Detect which cell encompasses the target text, then output its (x, y) center coordinate. 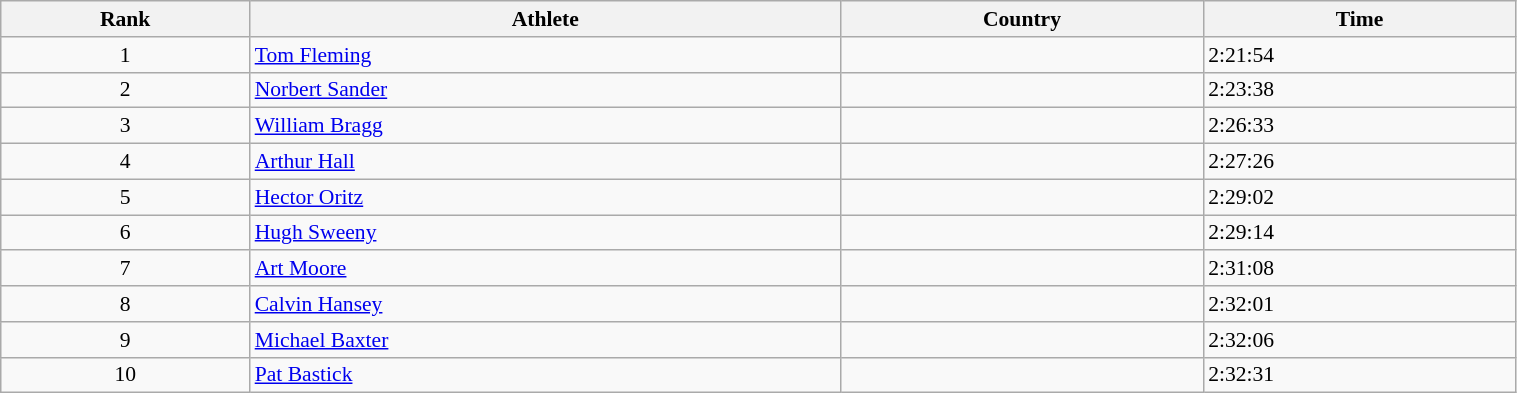
2:23:38 (1360, 90)
Tom Fleming (546, 55)
Michael Baxter (546, 340)
3 (126, 126)
Arthur Hall (546, 162)
2 (126, 90)
Norbert Sander (546, 90)
5 (126, 197)
9 (126, 340)
2:29:14 (1360, 233)
Calvin Hansey (546, 304)
8 (126, 304)
William Bragg (546, 126)
Country (1022, 19)
2:32:06 (1360, 340)
Time (1360, 19)
2:29:02 (1360, 197)
Athlete (546, 19)
Rank (126, 19)
6 (126, 233)
2:31:08 (1360, 269)
2:27:26 (1360, 162)
Hugh Sweeny (546, 233)
10 (126, 375)
Hector Oritz (546, 197)
1 (126, 55)
2:26:33 (1360, 126)
2:21:54 (1360, 55)
2:32:31 (1360, 375)
7 (126, 269)
2:32:01 (1360, 304)
4 (126, 162)
Pat Bastick (546, 375)
Art Moore (546, 269)
